Locate the cell with the specified text and output its (X, Y) center coordinate. 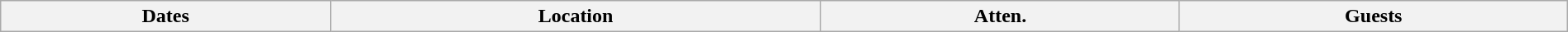
Location (576, 16)
Guests (1373, 16)
Atten. (1001, 16)
Dates (165, 16)
